Return [X, Y] of the center of cell containing provided text 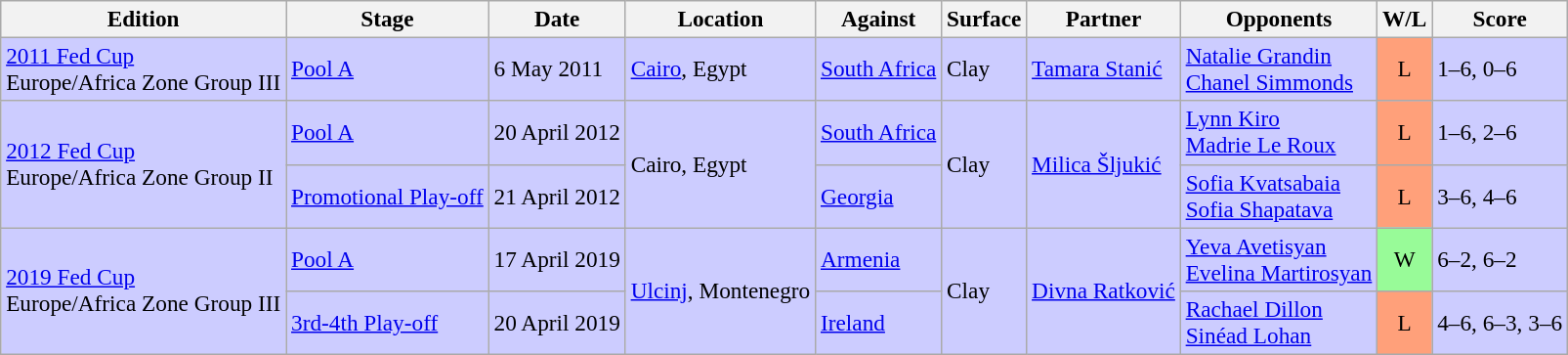
3rd-4th Play-off [388, 323]
Opponents [1278, 19]
Armenia [879, 258]
17 April 2019 [557, 258]
Surface [985, 19]
W [1405, 258]
Lynn Kiro Madrie Le Roux [1278, 133]
Sofia Kvatsabaia Sofia Shapatava [1278, 196]
Partner [1104, 19]
Natalie Grandin Chanel Simmonds [1278, 68]
Yeva Avetisyan Evelina Martirosyan [1278, 258]
Rachael Dillon Sinéad Lohan [1278, 323]
Georgia [879, 196]
Ireland [879, 323]
4–6, 6–3, 3–6 [1501, 323]
20 April 2012 [557, 133]
1–6, 0–6 [1501, 68]
Ulcinj, Montenegro [720, 290]
Edition [144, 19]
2019 Fed Cup Europe/Africa Zone Group III [144, 290]
Promotional Play-off [388, 196]
1–6, 2–6 [1501, 133]
W/L [1405, 19]
20 April 2019 [557, 323]
Against [879, 19]
Location [720, 19]
6 May 2011 [557, 68]
3–6, 4–6 [1501, 196]
2012 Fed Cup Europe/Africa Zone Group II [144, 164]
Date [557, 19]
Stage [388, 19]
6–2, 6–2 [1501, 258]
21 April 2012 [557, 196]
Divna Ratković [1104, 290]
Score [1501, 19]
Milica Šljukić [1104, 164]
2011 Fed Cup Europe/Africa Zone Group III [144, 68]
Tamara Stanić [1104, 68]
